Detect which cell encompasses the target text, then output its [x, y] center coordinate. 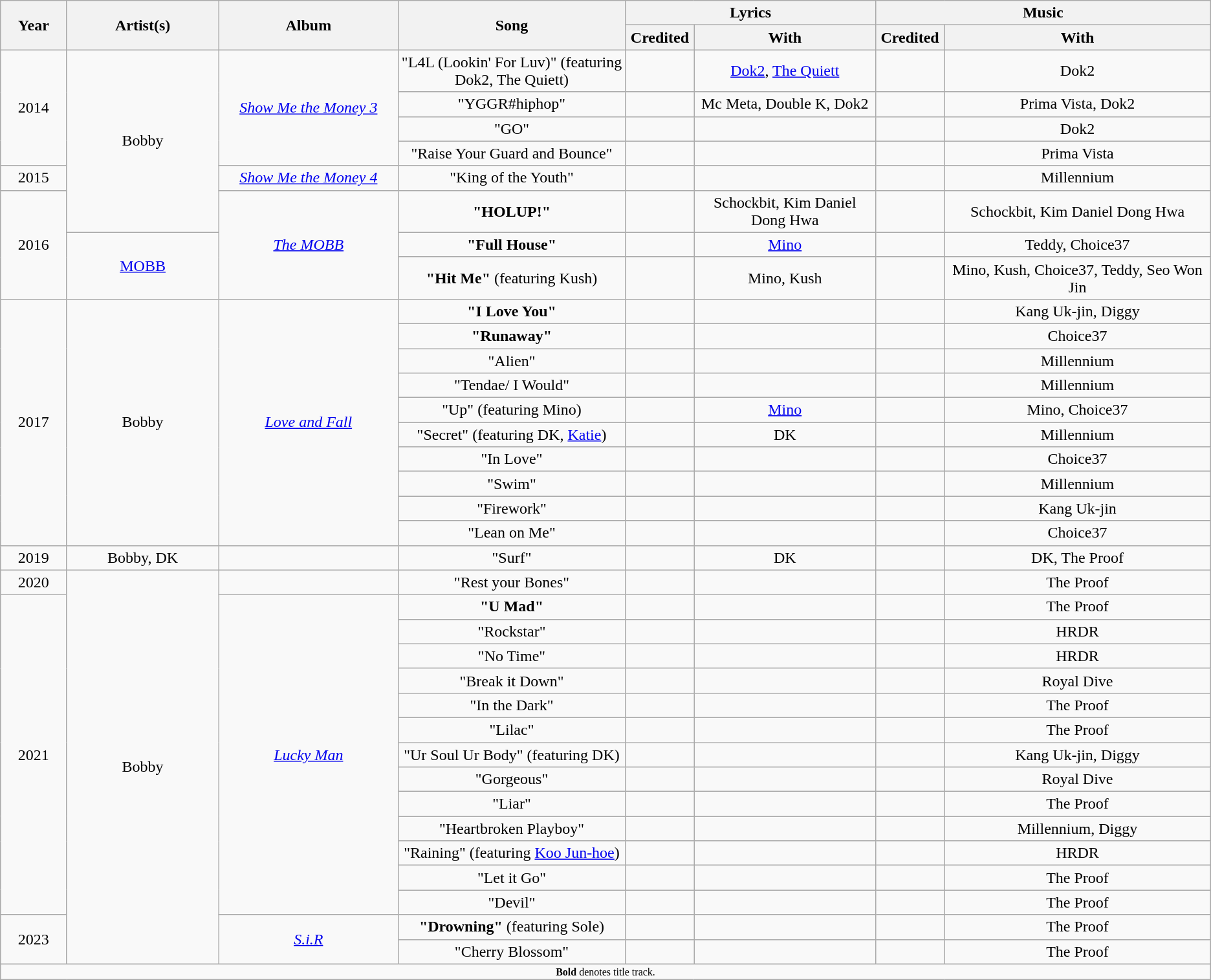
Love and Fall [308, 422]
"No Time" [511, 656]
The MOBB [308, 245]
Song [511, 25]
2015 [34, 178]
Lucky Man [308, 754]
Show Me the Money 4 [308, 178]
"Raise Your Guard and Bounce" [511, 153]
Dok2, The Quiett [785, 71]
MOBB [142, 265]
"GO" [511, 129]
"HOLUP!" [511, 211]
"Alien" [511, 360]
"Lean on Me" [511, 533]
"Swim" [511, 484]
"Heartbroken Playboy" [511, 829]
"Liar" [511, 804]
Teddy, Choice37 [1078, 245]
2020 [34, 582]
"Secret" (featuring DK, Katie) [511, 435]
2023 [34, 939]
2019 [34, 558]
Bobby, DK [142, 558]
"Tendae/ I Would" [511, 386]
"Runaway" [511, 336]
"Break it Down" [511, 681]
Show Me the Money 3 [308, 107]
"YGGR#hiphop" [511, 104]
"In the Dark" [511, 705]
"Hit Me" (featuring Kush) [511, 278]
S.i.R [308, 939]
2017 [34, 422]
Album [308, 25]
Lyrics [750, 13]
"Firework" [511, 508]
"Up" (featuring Mino) [511, 410]
Millennium, Diggy [1078, 829]
Bold denotes title track. [605, 972]
Music [1043, 13]
Mino, Kush, Choice37, Teddy, Seo Won Jin [1078, 278]
"Rest your Bones" [511, 582]
"Surf" [511, 558]
"Cherry Blossom" [511, 952]
"Ur Soul Ur Body" (featuring DK) [511, 755]
Mc Meta, Double K, Dok2 [785, 104]
2021 [34, 754]
"I Love You" [511, 311]
"Full House" [511, 245]
"Rockstar" [511, 631]
"Lilac" [511, 730]
"Drowning" (featuring Sole) [511, 927]
Kang Uk-jin [1078, 508]
"Let it Go" [511, 878]
"Gorgeous" [511, 779]
"U Mad" [511, 607]
"King of the Youth" [511, 178]
"Raining" (featuring Koo Jun-hoe) [511, 853]
"In Love" [511, 459]
Mino, Kush [785, 278]
Artist(s) [142, 25]
2016 [34, 245]
Mino, Choice37 [1078, 410]
Year [34, 25]
"Devil" [511, 902]
Prima Vista [1078, 153]
DK, The Proof [1078, 558]
Prima Vista, Dok2 [1078, 104]
"L4L (Lookin' For Luv)" (featuring Dok2, The Quiett) [511, 71]
2014 [34, 107]
